Provide the [x, y] coordinate of the cell's center where the given text is located.  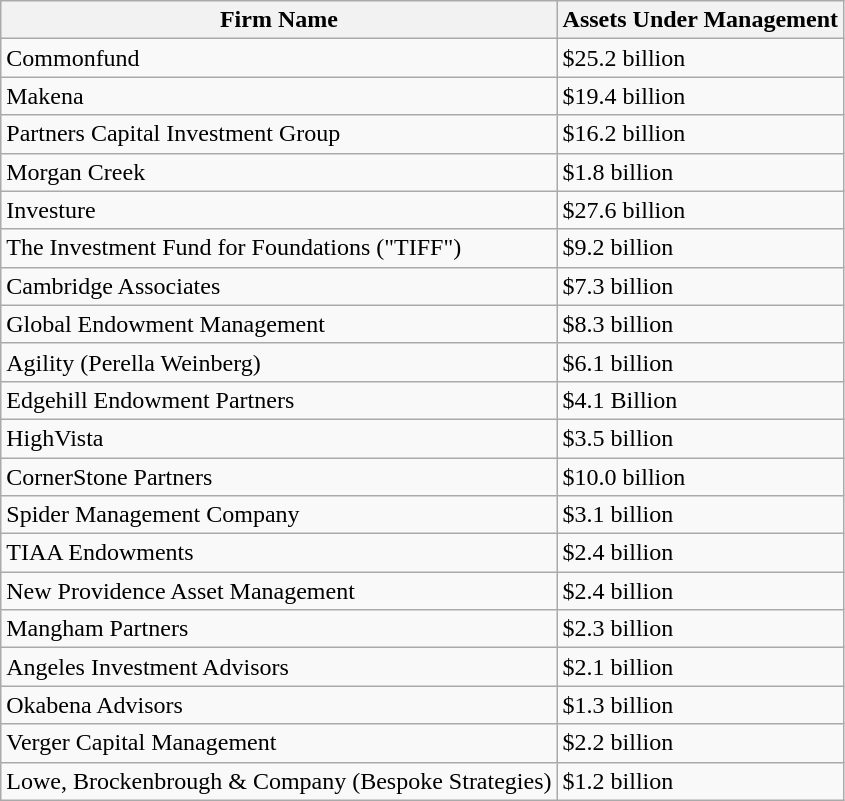
Partners Capital Investment Group [279, 134]
$27.6 billion [700, 210]
Agility (Perella Weinberg) [279, 362]
$1.3 billion [700, 705]
HighVista [279, 438]
$2.2 billion [700, 743]
$19.4 billion [700, 96]
$2.3 billion [700, 629]
The Investment Fund for Foundations ("TIFF") [279, 248]
Cambridge Associates [279, 286]
$10.0 billion [700, 477]
$25.2 billion [700, 58]
Mangham Partners [279, 629]
CornerStone Partners [279, 477]
Morgan Creek [279, 172]
$3.5 billion [700, 438]
$1.2 billion [700, 781]
$7.3 billion [700, 286]
Spider Management Company [279, 515]
Global Endowment Management [279, 324]
Angeles Investment Advisors [279, 667]
Firm Name [279, 20]
Edgehill Endowment Partners [279, 400]
$8.3 billion [700, 324]
$6.1 billion [700, 362]
Verger Capital Management [279, 743]
Assets Under Management [700, 20]
$1.8 billion [700, 172]
$3.1 billion [700, 515]
$2.1 billion [700, 667]
Lowe, Brockenbrough & Company (Bespoke Strategies) [279, 781]
Investure [279, 210]
Okabena Advisors [279, 705]
New Providence Asset Management [279, 591]
Commonfund [279, 58]
TIAA Endowments [279, 553]
$4.1 Billion [700, 400]
$16.2 billion [700, 134]
$9.2 billion [700, 248]
Makena [279, 96]
